Search for the cell housing the specified text and yield its (x, y) center coordinate. 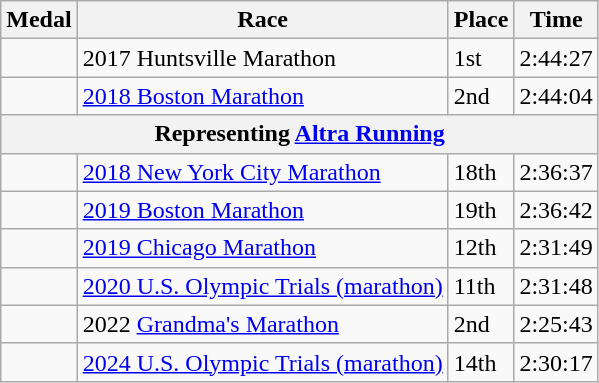
2:44:27 (556, 58)
2:25:43 (556, 324)
Race (262, 20)
2:30:17 (556, 362)
11th (481, 286)
2:36:42 (556, 210)
2:44:04 (556, 96)
2017 Huntsville Marathon (262, 58)
2024 U.S. Olympic Trials (marathon) (262, 362)
Representing Altra Running (300, 134)
1st (481, 58)
19th (481, 210)
2:36:37 (556, 172)
2020 U.S. Olympic Trials (marathon) (262, 286)
2:31:48 (556, 286)
2:31:49 (556, 248)
18th (481, 172)
Medal (39, 20)
Place (481, 20)
14th (481, 362)
2019 Boston Marathon (262, 210)
12th (481, 248)
2019 Chicago Marathon (262, 248)
2022 Grandma's Marathon (262, 324)
Time (556, 20)
2018 Boston Marathon (262, 96)
2018 New York City Marathon (262, 172)
